Provide the [x, y] coordinate of the cell's center where the given text is located.  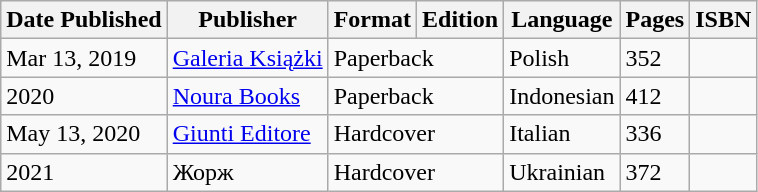
Format [372, 20]
2020 [84, 96]
Pages [655, 20]
372 [655, 172]
Italian [562, 134]
Giunti Editore [248, 134]
ISBN [724, 20]
Polish [562, 58]
Indonesian [562, 96]
412 [655, 96]
Noura Books [248, 96]
May 13, 2020 [84, 134]
Жорж [248, 172]
352 [655, 58]
Ukrainian [562, 172]
Publisher [248, 20]
336 [655, 134]
Galeria Książki [248, 58]
2021 [84, 172]
Date Published [84, 20]
Mar 13, 2019 [84, 58]
Edition [460, 20]
Language [562, 20]
